Locate the cell with the specified text and output its (x, y) center coordinate. 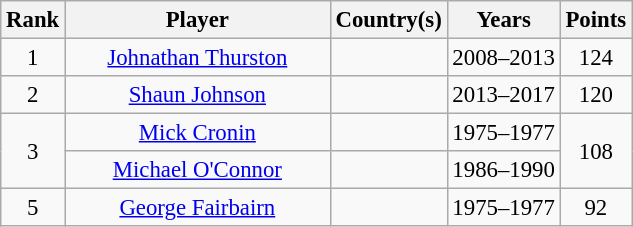
Mick Cronin (198, 133)
92 (596, 208)
124 (596, 58)
Johnathan Thurston (198, 58)
Shaun Johnson (198, 95)
Country(s) (388, 20)
Years (504, 20)
1 (33, 58)
120 (596, 95)
2008–2013 (504, 58)
Michael O'Connor (198, 170)
2013–2017 (504, 95)
3 (33, 152)
1986–1990 (504, 170)
Player (198, 20)
108 (596, 152)
Points (596, 20)
5 (33, 208)
Rank (33, 20)
George Fairbairn (198, 208)
2 (33, 95)
